For the text-containing cell, return its midpoint in (X, Y) coordinate format. 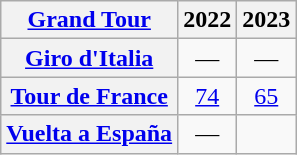
2023 (266, 20)
Vuelta a España (90, 134)
Grand Tour (90, 20)
2022 (208, 20)
Tour de France (90, 96)
65 (266, 96)
74 (208, 96)
Giro d'Italia (90, 58)
